For the text-containing cell, return its midpoint in [X, Y] coordinate format. 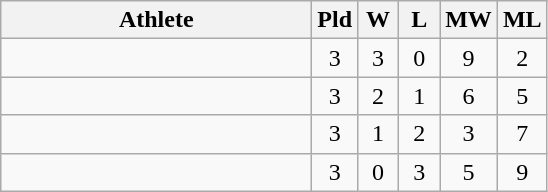
Athlete [156, 20]
MW [469, 20]
7 [522, 134]
L [420, 20]
6 [469, 96]
ML [522, 20]
Pld [335, 20]
W [378, 20]
